Provide the [X, Y] coordinate of the cell's center where the given text is located.  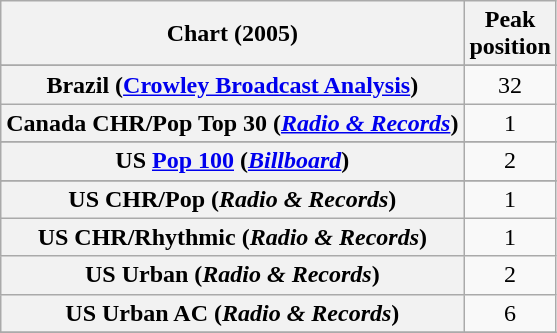
US Pop 100 (Billboard) [232, 161]
Peakposition [510, 34]
US Urban AC (Radio & Records) [232, 313]
6 [510, 313]
Chart (2005) [232, 34]
32 [510, 85]
US CHR/Rhythmic (Radio & Records) [232, 237]
US CHR/Pop (Radio & Records) [232, 199]
Canada CHR/Pop Top 30 (Radio & Records) [232, 123]
Brazil (Crowley Broadcast Analysis) [232, 85]
US Urban (Radio & Records) [232, 275]
